Return (X, Y) of the center of cell containing provided text 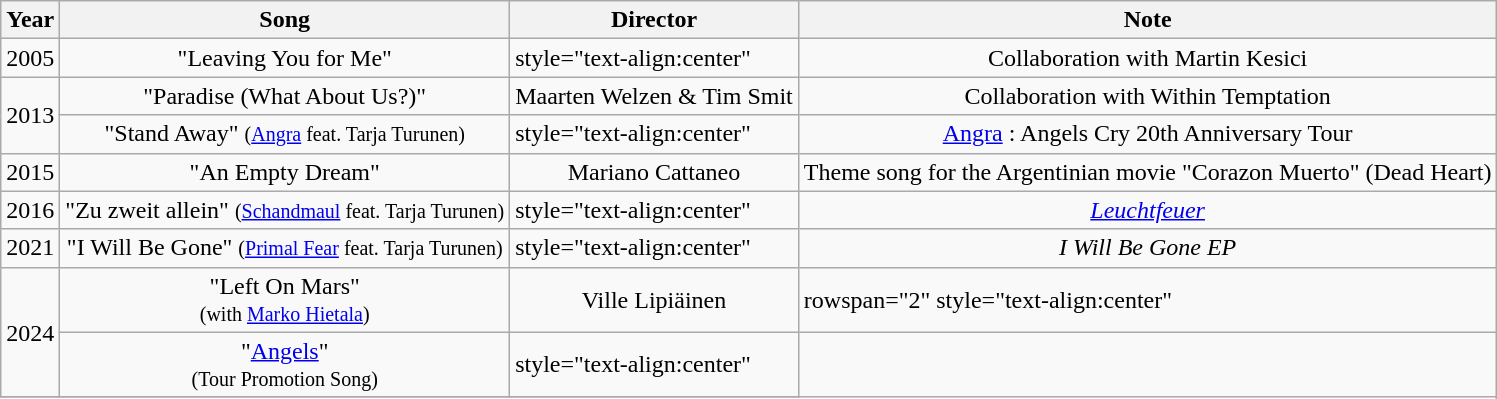
2013 (30, 115)
Collaboration with Martin Kesici (1148, 58)
"Leaving You for Me" (285, 58)
"Left On Mars"(with Marko Hietala) (285, 300)
"Paradise (What About Us?)" (285, 96)
2021 (30, 248)
Collaboration with Within Temptation (1148, 96)
Ville Lipiäinen (654, 300)
"Angels"(Tour Promotion Song) (285, 364)
Maarten Welzen & Tim Smit (654, 96)
Year (30, 20)
"Zu zweit allein" (Schandmaul feat. Tarja Turunen) (285, 210)
Mariano Cattaneo (654, 172)
Note (1148, 20)
2016 (30, 210)
2005 (30, 58)
Theme song for the Argentinian movie "Corazon Muerto" (Dead Heart) (1148, 172)
2015 (30, 172)
Song (285, 20)
Leuchtfeuer (1148, 210)
Director (654, 20)
"I Will Be Gone" (Primal Fear feat. Tarja Turunen) (285, 248)
"Stand Away" (Angra feat. Tarja Turunen) (285, 134)
I Will Be Gone EP (1148, 248)
2024 (30, 332)
"An Empty Dream" (285, 172)
rowspan="2" style="text-align:center" (1148, 300)
Angra : Angels Cry 20th Anniversary Tour (1148, 134)
